Return (x, y) of the center of cell containing provided text 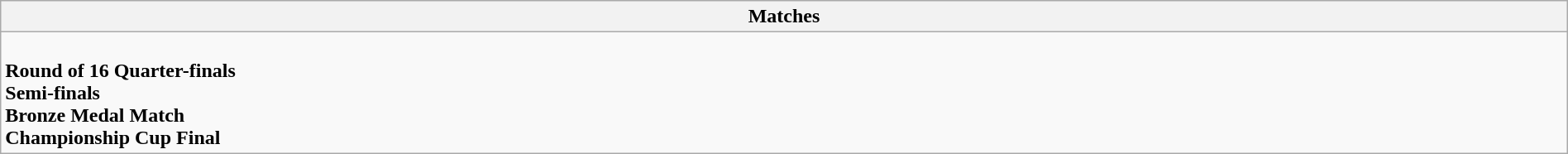
Round of 16 Quarter-finals Semi-finals Bronze Medal Match Championship Cup Final (784, 93)
Matches (784, 17)
